Provide the [x, y] coordinate of the cell's center where the given text is located.  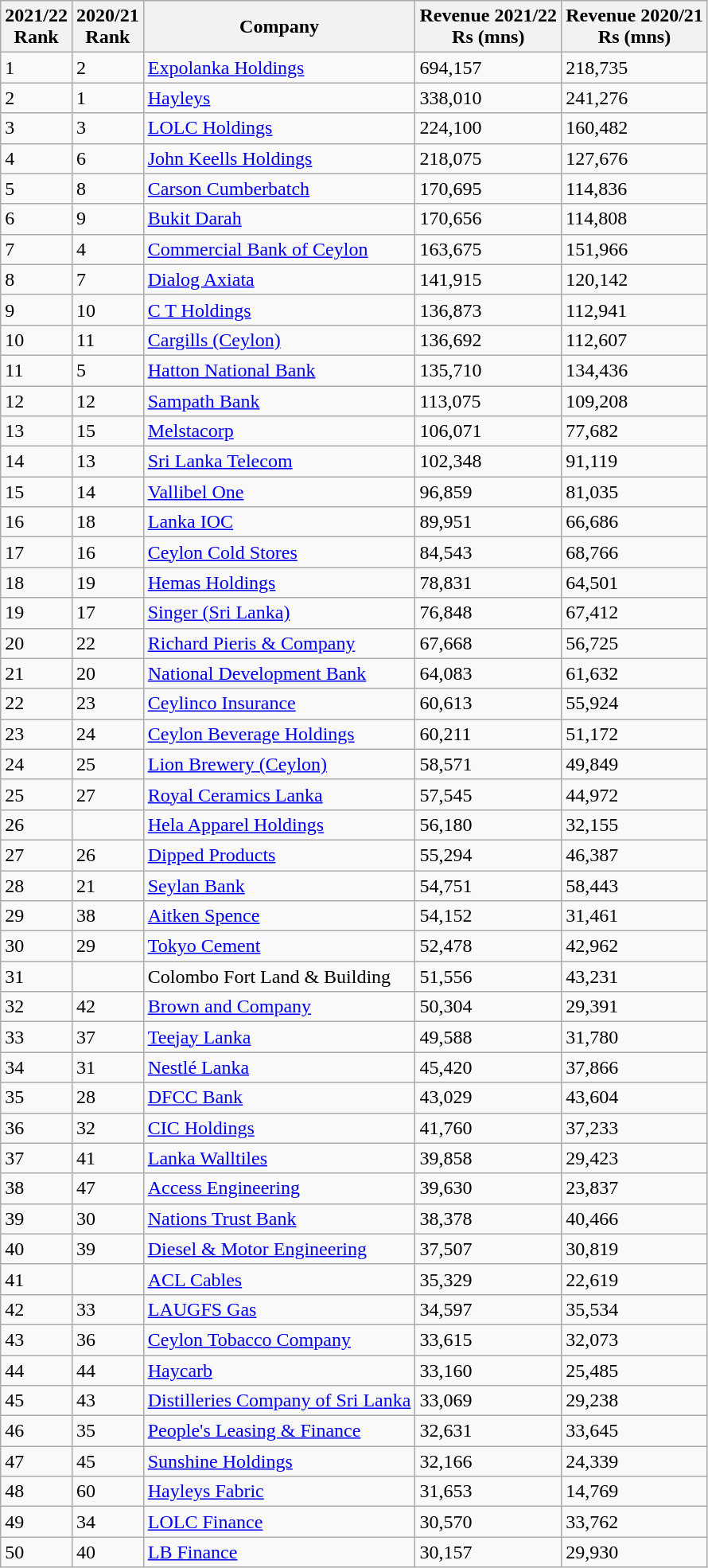
112,941 [635, 310]
24,339 [635, 1461]
30,157 [488, 1552]
35,329 [488, 1279]
Singer (Sri Lanka) [279, 613]
Distilleries Company of Sri Lanka [279, 1401]
Nestlé Lanka [279, 1067]
33,762 [635, 1522]
49 [37, 1522]
ACL Cables [279, 1279]
25,485 [635, 1370]
54,751 [488, 886]
52,478 [488, 946]
Cargills (Ceylon) [279, 340]
50 [37, 1552]
39,630 [488, 1188]
224,100 [488, 128]
241,276 [635, 98]
68,766 [635, 552]
Dipped Products [279, 855]
61,632 [635, 673]
64,501 [635, 583]
LOLC Finance [279, 1522]
37,233 [635, 1128]
29,423 [635, 1158]
Nations Trust Bank [279, 1219]
People's Leasing & Finance [279, 1431]
Sri Lanka Telecom [279, 462]
56,180 [488, 825]
LOLC Holdings [279, 128]
218,735 [635, 68]
DFCC Bank [279, 1098]
338,010 [488, 98]
Revenue 2020/21Rs (mns) [635, 27]
141,915 [488, 279]
Vallibel One [279, 492]
46 [37, 1431]
41,760 [488, 1128]
218,075 [488, 158]
46,387 [635, 855]
Revenue 2021/22Rs (mns) [488, 27]
Lanka Walltiles [279, 1158]
33,615 [488, 1340]
57,545 [488, 794]
Hayleys Fabric [279, 1492]
44,972 [635, 794]
43,231 [635, 977]
163,675 [488, 249]
Ceylon Tobacco Company [279, 1340]
National Development Bank [279, 673]
58,443 [635, 886]
51,556 [488, 977]
55,294 [488, 855]
Melstacorp [279, 431]
2020/21Rank [107, 27]
Hatton National Bank [279, 370]
60,211 [488, 734]
31,780 [635, 1037]
Brown and Company [279, 1007]
58,571 [488, 764]
32,155 [635, 825]
39,858 [488, 1158]
114,836 [635, 189]
81,035 [635, 492]
67,412 [635, 613]
29,930 [635, 1552]
77,682 [635, 431]
49,849 [635, 764]
37,866 [635, 1067]
32,166 [488, 1461]
Lanka IOC [279, 522]
LB Finance [279, 1552]
60,613 [488, 704]
29,238 [635, 1401]
76,848 [488, 613]
112,607 [635, 340]
102,348 [488, 462]
29,391 [635, 1007]
Company [279, 27]
64,083 [488, 673]
Richard Pieris & Company [279, 643]
51,172 [635, 734]
Ceylon Cold Stores [279, 552]
Expolanka Holdings [279, 68]
31,653 [488, 1492]
32,073 [635, 1340]
60 [107, 1492]
31,461 [635, 916]
Haycarb [279, 1370]
Commercial Bank of Ceylon [279, 249]
Diesel & Motor Engineering [279, 1249]
109,208 [635, 400]
Ceylon Beverage Holdings [279, 734]
127,676 [635, 158]
33,160 [488, 1370]
Ceylinco Insurance [279, 704]
Seylan Bank [279, 886]
37,507 [488, 1249]
113,075 [488, 400]
Lion Brewery (Ceylon) [279, 764]
Sunshine Holdings [279, 1461]
78,831 [488, 583]
2021/22Rank [37, 27]
170,656 [488, 219]
Dialog Axiata [279, 279]
151,966 [635, 249]
91,119 [635, 462]
135,710 [488, 370]
67,668 [488, 643]
34,597 [488, 1309]
30,819 [635, 1249]
Bukit Darah [279, 219]
14,769 [635, 1492]
Royal Ceramics Lanka [279, 794]
30,570 [488, 1522]
694,157 [488, 68]
40,466 [635, 1219]
Hayleys [279, 98]
106,071 [488, 431]
Sampath Bank [279, 400]
Colombo Fort Land & Building [279, 977]
89,951 [488, 522]
23,837 [635, 1188]
96,859 [488, 492]
CIC Holdings [279, 1128]
Carson Cumberbatch [279, 189]
56,725 [635, 643]
66,686 [635, 522]
43,604 [635, 1098]
33,069 [488, 1401]
114,808 [635, 219]
33,645 [635, 1431]
170,695 [488, 189]
Hemas Holdings [279, 583]
35,534 [635, 1309]
42,962 [635, 946]
Teejay Lanka [279, 1037]
49,588 [488, 1037]
50,304 [488, 1007]
32,631 [488, 1431]
45,420 [488, 1067]
160,482 [635, 128]
LAUGFS Gas [279, 1309]
Tokyo Cement [279, 946]
Aitken Spence [279, 916]
Hela Apparel Holdings [279, 825]
84,543 [488, 552]
134,436 [635, 370]
43,029 [488, 1098]
136,692 [488, 340]
54,152 [488, 916]
48 [37, 1492]
38,378 [488, 1219]
22,619 [635, 1279]
C T Holdings [279, 310]
55,924 [635, 704]
120,142 [635, 279]
John Keells Holdings [279, 158]
Access Engineering [279, 1188]
136,873 [488, 310]
